Output the [x, y] coordinate of the center of the cell containing the given text.  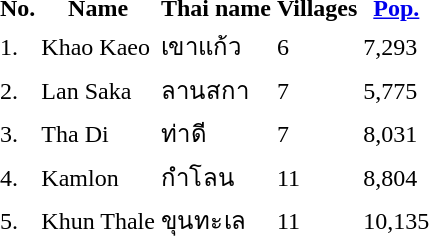
ลานสกา [216, 90]
Khao Kaeo [98, 46]
Kamlon [98, 177]
Tha Di [98, 134]
6 [316, 46]
11 [316, 177]
ท่าดี [216, 134]
เขาแก้ว [216, 46]
Lan Saka [98, 90]
กำโลน [216, 177]
